Locate the cell with the specified text and output its (X, Y) center coordinate. 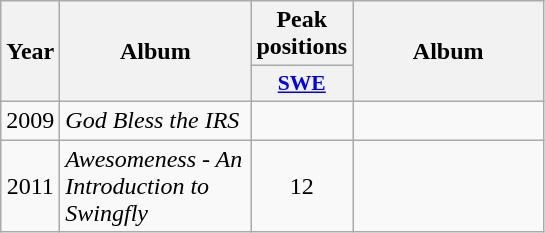
Peak positions (302, 34)
12 (302, 186)
2011 (30, 186)
SWE (302, 84)
Year (30, 52)
Awesomeness - An Introduction to Swingfly (156, 186)
2009 (30, 120)
God Bless the IRS (156, 120)
